Search for the cell housing the specified text and yield its [X, Y] center coordinate. 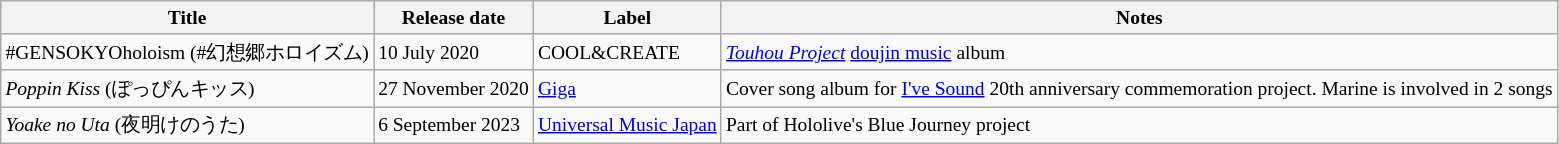
27 November 2020 [454, 88]
6 September 2023 [454, 125]
Label [627, 18]
Notes [1139, 18]
#GENSOKYOholoism (#幻想郷ホロイズム) [188, 52]
Universal Music Japan [627, 125]
Title [188, 18]
Poppin Kiss (ぽっぴんキッス) [188, 88]
COOL&CREATE [627, 52]
10 July 2020 [454, 52]
Release date [454, 18]
Touhou Project doujin music album [1139, 52]
Yoake no Uta (夜明けのうた) [188, 125]
Giga [627, 88]
Part of Hololive's Blue Journey project [1139, 125]
Cover song album for I've Sound 20th anniversary commemoration project. Marine is involved in 2 songs [1139, 88]
